Pinpoint the cell where the given text exists, returning its (x, y) midpoint coordinate. 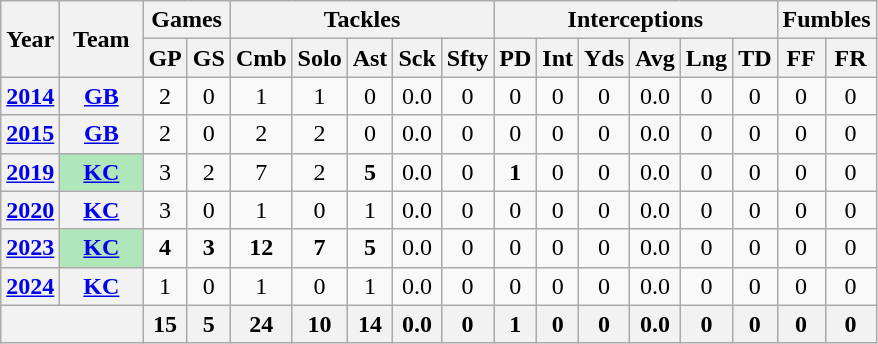
2015 (30, 134)
2019 (30, 172)
14 (370, 324)
Yds (604, 58)
2024 (30, 286)
GP (165, 58)
Cmb (261, 58)
24 (261, 324)
TD (755, 58)
Tackles (362, 20)
Sck (417, 58)
PD (516, 58)
Team (102, 39)
Lng (706, 58)
Solo (320, 58)
Avg (656, 58)
GS (208, 58)
2020 (30, 210)
Int (558, 58)
15 (165, 324)
Fumbles (826, 20)
Interceptions (636, 20)
Sfty (467, 58)
10 (320, 324)
2023 (30, 248)
FF (801, 58)
2014 (30, 96)
FR (850, 58)
4 (165, 248)
Games (186, 20)
Ast (370, 58)
12 (261, 248)
Year (30, 39)
